Extract the [x, y] coordinate from the center of the cell holding the provided text.  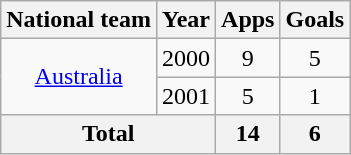
National team [79, 20]
9 [248, 58]
Year [186, 20]
2001 [186, 96]
Total [108, 134]
Apps [248, 20]
1 [315, 96]
Australia [79, 77]
Goals [315, 20]
2000 [186, 58]
6 [315, 134]
14 [248, 134]
